Detect which cell encompasses the target text, then output its (x, y) center coordinate. 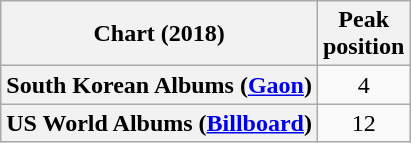
12 (363, 123)
Chart (2018) (160, 34)
South Korean Albums (Gaon) (160, 85)
Peak position (363, 34)
4 (363, 85)
US World Albums (Billboard) (160, 123)
